Return (X, Y) of the center of cell containing provided text 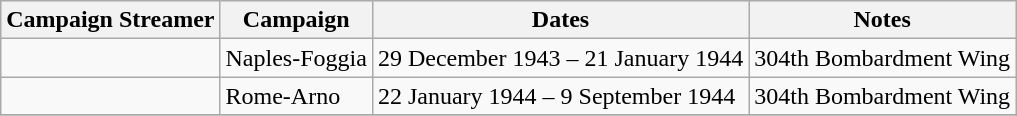
Dates (560, 20)
Naples-Foggia (296, 58)
22 January 1944 – 9 September 1944 (560, 96)
29 December 1943 – 21 January 1944 (560, 58)
Campaign Streamer (110, 20)
Rome-Arno (296, 96)
Campaign (296, 20)
Notes (882, 20)
